For the text-containing cell, return its midpoint in [x, y] coordinate format. 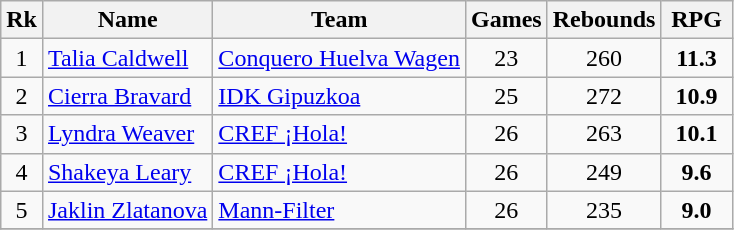
1 [22, 58]
4 [22, 172]
Team [340, 20]
IDK Gipuzkoa [340, 96]
Games [506, 20]
260 [604, 58]
9.0 [696, 210]
Rk [22, 20]
Shakeya Leary [127, 172]
249 [604, 172]
11.3 [696, 58]
10.9 [696, 96]
23 [506, 58]
10.1 [696, 134]
9.6 [696, 172]
Jaklin Zlatanova [127, 210]
Mann-Filter [340, 210]
3 [22, 134]
Cierra Bravard [127, 96]
2 [22, 96]
25 [506, 96]
RPG [696, 20]
263 [604, 134]
5 [22, 210]
272 [604, 96]
Rebounds [604, 20]
Lyndra Weaver [127, 134]
Talia Caldwell [127, 58]
Conquero Huelva Wagen [340, 58]
235 [604, 210]
Name [127, 20]
